Identify which cell holds the provided text, then report its [x, y] central coordinate. 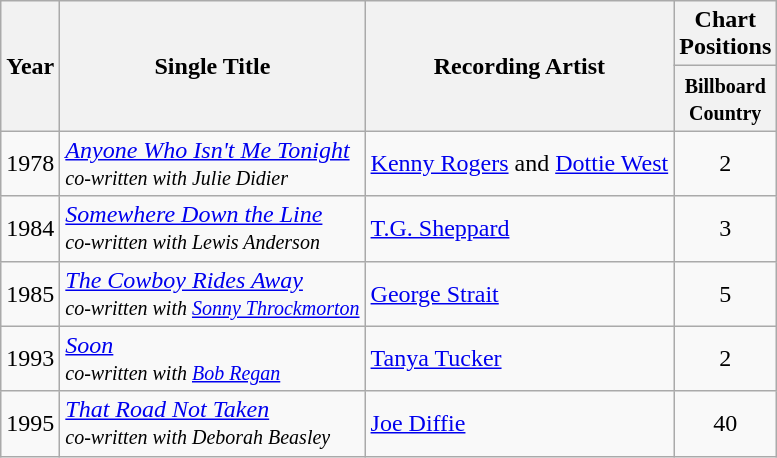
3 [726, 228]
1995 [30, 424]
George Strait [520, 294]
1993 [30, 358]
Joe Diffie [520, 424]
Tanya Tucker [520, 358]
Anyone Who Isn't Me Tonight co-written with Julie Didier [212, 164]
T.G. Sheppard [520, 228]
1984 [30, 228]
Somewhere Down the Line co-written with Lewis Anderson [212, 228]
40 [726, 424]
Chart Positions [726, 34]
Single Title [212, 66]
Recording Artist [520, 66]
1978 [30, 164]
Billboard Country [726, 98]
5 [726, 294]
That Road Not Taken co-written with Deborah Beasley [212, 424]
Kenny Rogers and Dottie West [520, 164]
The Cowboy Rides Away co-written with Sonny Throckmorton [212, 294]
Soon co-written with Bob Regan [212, 358]
Year [30, 66]
1985 [30, 294]
